Return the [x, y] coordinate for the center point of the cell that contains the specified text.  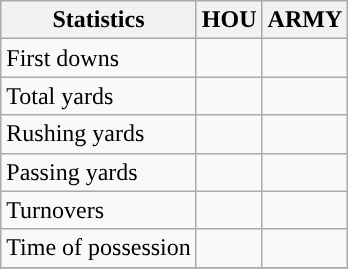
Turnovers [99, 210]
Time of possession [99, 248]
Total yards [99, 96]
Statistics [99, 20]
First downs [99, 58]
Passing yards [99, 172]
ARMY [305, 20]
HOU [229, 20]
Rushing yards [99, 134]
